Determine the (X, Y) coordinate at the center of the cell enclosing the given text.  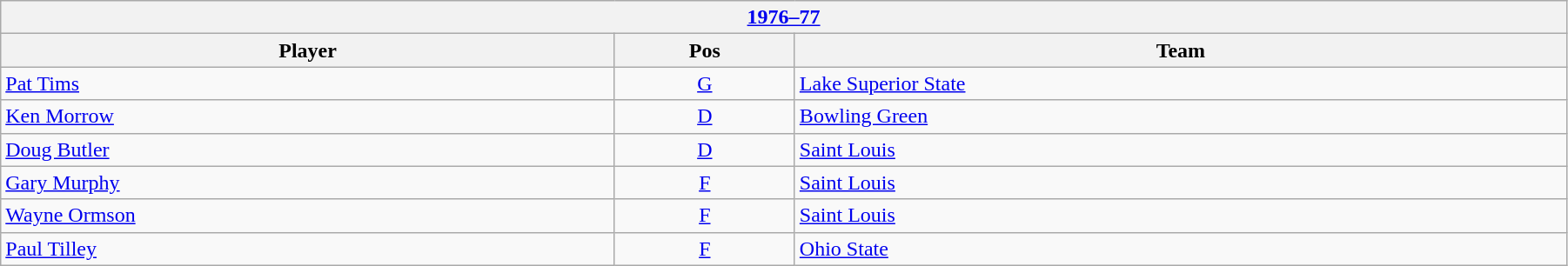
Paul Tilley (308, 249)
Team (1180, 50)
Wayne Ormson (308, 216)
Lake Superior State (1180, 83)
Ken Morrow (308, 116)
Player (308, 50)
Gary Murphy (308, 183)
Bowling Green (1180, 116)
G (705, 83)
Doug Butler (308, 150)
Pos (705, 50)
Ohio State (1180, 249)
Pat Tims (308, 83)
1976–77 (784, 17)
